Extract the (X, Y) coordinate from the center of the cell holding the provided text.  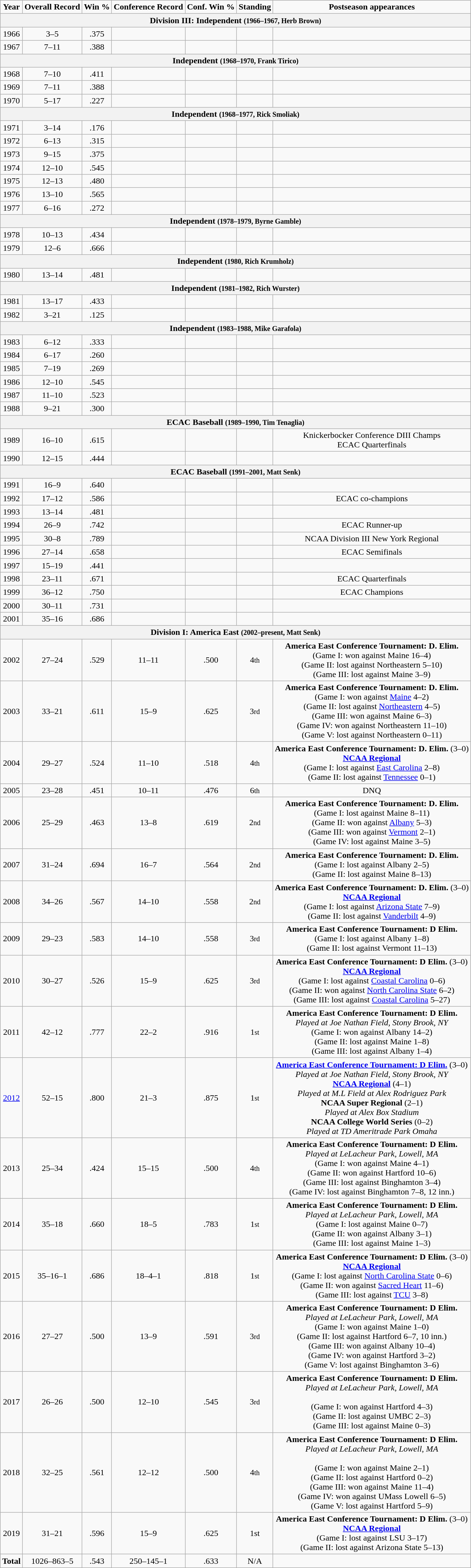
26–9 (52, 525)
.451 (97, 790)
ECAC Semifinals (372, 552)
30–11 (52, 605)
.615 (97, 440)
1970 (12, 101)
31–24 (52, 865)
.916 (211, 1032)
23–11 (52, 579)
.125 (97, 315)
Independent (1968–1970, Frank Tirico) (235, 60)
32–25 (52, 1472)
3–21 (52, 315)
.523 (97, 395)
22–2 (148, 1032)
.434 (97, 235)
25–29 (52, 823)
.433 (97, 301)
Knickerbocker Conference DIII ChampsECAC Quarterfinals (372, 440)
.633 (211, 1561)
3–5 (52, 34)
31–21 (52, 1534)
1999 (12, 592)
42–12 (52, 1032)
6–13 (52, 141)
1973 (12, 154)
2009 (12, 939)
.596 (97, 1534)
13–9 (148, 1337)
Total (12, 1561)
1972 (12, 141)
30–8 (52, 538)
35–16 (52, 619)
ECAC co-champions (372, 498)
21–3 (148, 1097)
N/A (254, 1561)
.444 (97, 458)
.818 (211, 1276)
ECAC Runner-up (372, 525)
.227 (97, 101)
12–12 (148, 1472)
2011 (12, 1032)
1992 (12, 498)
26–26 (52, 1402)
1988 (12, 409)
25–34 (52, 1168)
.731 (97, 605)
Standing (254, 7)
.543 (97, 1561)
10–11 (148, 790)
.300 (97, 409)
2006 (12, 823)
34–26 (52, 902)
1974 (12, 168)
1989 (12, 440)
.315 (97, 141)
1026–863–5 (52, 1561)
1971 (12, 127)
1996 (12, 552)
.565 (97, 195)
35–16–1 (52, 1276)
.666 (97, 248)
13–17 (52, 301)
Independent (1978–1979, Byrne Gamble) (235, 221)
.411 (97, 74)
.518 (211, 763)
1976 (12, 195)
1981 (12, 301)
1969 (12, 87)
13–10 (52, 195)
Year (12, 7)
2003 (12, 711)
1991 (12, 485)
1985 (12, 368)
15–19 (52, 565)
2017 (12, 1402)
America East Conference Tournament: D Elim.(Game I: lost against Albany 1–8)(Game II: lost against Vermont 11–13) (372, 939)
12–6 (52, 248)
ECAC Baseball (1991–2001, Matt Senk) (235, 472)
.463 (97, 823)
7–10 (52, 74)
13–8 (148, 823)
1993 (12, 512)
1984 (12, 355)
1979 (12, 248)
ECAC Baseball (1989–1990, Tim Tenaglia) (235, 422)
.789 (97, 538)
1966 (12, 34)
1980 (12, 275)
36–12 (52, 592)
33–21 (52, 711)
.619 (211, 823)
.567 (97, 902)
1967 (12, 47)
35–18 (52, 1224)
DNQ (372, 790)
1998 (12, 579)
.875 (211, 1097)
2008 (12, 902)
27–14 (52, 552)
.694 (97, 865)
17–12 (52, 498)
250–145–1 (148, 1561)
.272 (97, 208)
9–21 (52, 409)
11–11 (148, 660)
29–23 (52, 939)
.640 (97, 485)
1968 (12, 74)
America East Conference Tournament: D. Elim.(Game I: lost against Albany 2–5)(Game II: lost against Maine 8–13) (372, 865)
.476 (211, 790)
1986 (12, 382)
.591 (211, 1337)
.583 (97, 939)
1977 (12, 208)
1990 (12, 458)
America East Conference Tournament: D Elim. (3–0)NCAA Regional(Game I: lost against LSU 3–17)(Game II: lost against Arizona State 5–13) (372, 1534)
30–27 (52, 981)
Division I: America East (2002–present, Matt Senk) (235, 632)
ECAC Quarterfinals (372, 579)
2000 (12, 605)
1987 (12, 395)
9–15 (52, 154)
.777 (97, 1032)
Division III: Independent (1966–1967, Herb Brown) (235, 20)
10–13 (52, 235)
1983 (12, 342)
.586 (97, 498)
16–7 (148, 865)
America East Conference Tournament: D. Elim. (3–0) NCAA Regional (Game I: lost against East Carolina 2–8) (Game II: lost against Tennessee 0–1) (372, 763)
6th (254, 790)
.441 (97, 565)
Independent (1980, Rich Krumholz) (235, 261)
29–27 (52, 763)
.260 (97, 355)
.333 (97, 342)
2001 (12, 619)
18–5 (148, 1224)
2005 (12, 790)
.564 (211, 865)
6–16 (52, 208)
1978 (12, 235)
Conference Record (148, 7)
18–4–1 (148, 1276)
27–24 (52, 660)
23–28 (52, 790)
1997 (12, 565)
Independent (1983–1988, Mike Garafola) (235, 328)
12–15 (52, 458)
.750 (97, 592)
.524 (97, 763)
2019 (12, 1534)
.561 (97, 1472)
2012 (12, 1097)
5–17 (52, 101)
1982 (12, 315)
16–10 (52, 440)
1994 (12, 525)
Independent (1981–1982, Rich Wurster) (235, 288)
.783 (211, 1224)
.800 (97, 1097)
1975 (12, 181)
Conf. Win % (211, 7)
16–9 (52, 485)
27–27 (52, 1337)
.611 (97, 711)
ECAC Champions (372, 592)
52–15 (52, 1097)
2018 (12, 1472)
2016 (12, 1337)
6–12 (52, 342)
.671 (97, 579)
3–14 (52, 127)
2007 (12, 865)
1995 (12, 538)
.269 (97, 368)
.480 (97, 181)
2010 (12, 981)
NCAA Division III New York Regional (372, 538)
2014 (12, 1224)
.529 (97, 660)
.660 (97, 1224)
2013 (12, 1168)
.742 (97, 525)
Postseason appearances (372, 7)
.424 (97, 1168)
15–15 (148, 1168)
America East Conference Tournament: D. Elim. (3–0) NCAA Regional (Game I: lost against Arizona State 7–9) (Game II: lost against Vanderbilt 4–9) (372, 902)
Overall Record (52, 7)
.176 (97, 127)
2002 (12, 660)
.526 (97, 981)
Independent (1968–1977, Rick Smoliak) (235, 114)
6–17 (52, 355)
12–13 (52, 181)
Win % (97, 7)
.658 (97, 552)
2015 (12, 1276)
7–19 (52, 368)
2004 (12, 763)
